Search for the cell housing the specified text and yield its (X, Y) center coordinate. 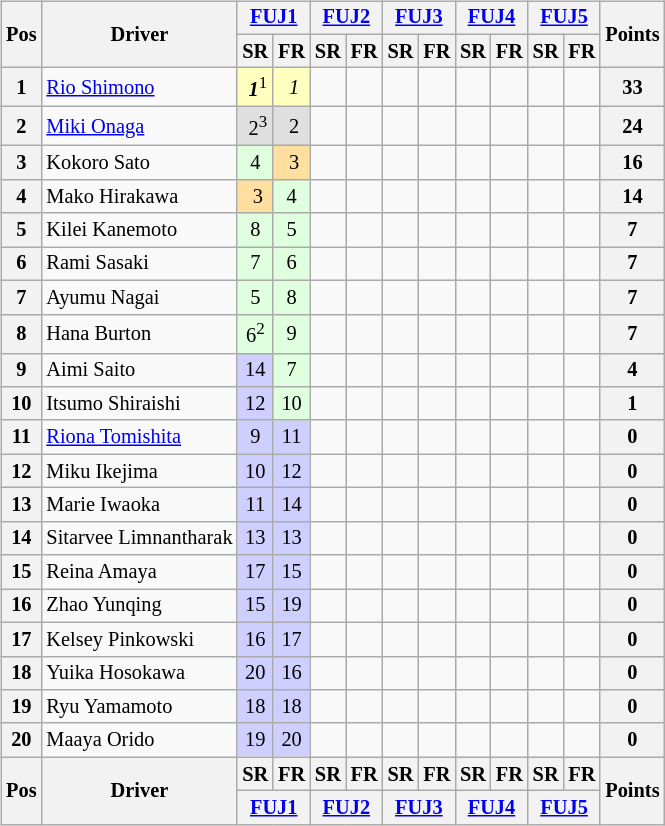
Reina Amaya (139, 572)
Aimi Saito (139, 370)
Rami Sasaki (139, 264)
Kilei Kanemoto (139, 230)
Ryu Yamamoto (139, 707)
Miki Onaga (139, 126)
Hana Burton (139, 334)
Yuika Hosokawa (139, 673)
23 (255, 126)
Mako Hirakawa (139, 197)
Kelsey Pinkowski (139, 639)
33 (632, 88)
24 (632, 126)
Riona Tomishita (139, 437)
Ayumu Nagai (139, 297)
Itsumo Shiraishi (139, 404)
Kokoro Sato (139, 163)
Miku Ikejima (139, 471)
Rio Shimono (139, 88)
Sitarvee Limnantharak (139, 538)
62 (255, 334)
Zhao Yunqing (139, 606)
Maaya Orido (139, 740)
Marie Iwaoka (139, 505)
